Provide the [x, y] coordinate of the cell's center where the given text is located.  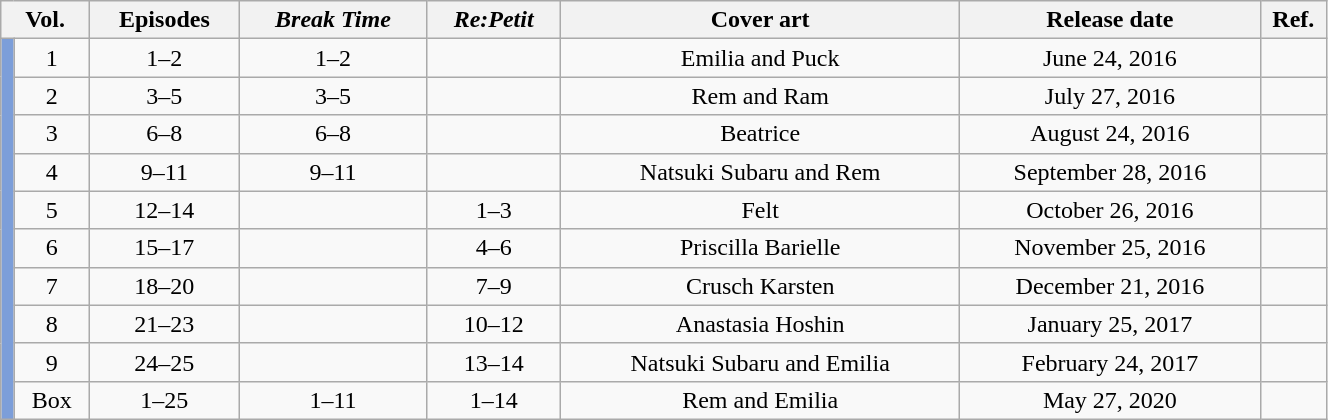
15–17 [164, 248]
1–11 [332, 400]
5 [52, 210]
1–3 [494, 210]
9 [52, 362]
Beatrice [760, 134]
24–25 [164, 362]
3 [52, 134]
2 [52, 96]
Natsuki Subaru and Emilia [760, 362]
13–14 [494, 362]
Break Time [332, 20]
Priscilla Barielle [760, 248]
June 24, 2016 [1110, 58]
1–14 [494, 400]
Ref. [1293, 20]
4–6 [494, 248]
10–12 [494, 324]
October 26, 2016 [1110, 210]
Box [52, 400]
Anastasia Hoshin [760, 324]
December 21, 2016 [1110, 286]
January 25, 2017 [1110, 324]
November 25, 2016 [1110, 248]
September 28, 2016 [1110, 172]
Rem and Emilia [760, 400]
Natsuki Subaru and Rem [760, 172]
1–25 [164, 400]
August 24, 2016 [1110, 134]
Re:Petit [494, 20]
7 [52, 286]
Crusch Karsten [760, 286]
4 [52, 172]
18–20 [164, 286]
Felt [760, 210]
8 [52, 324]
12–14 [164, 210]
Emilia and Puck [760, 58]
Rem and Ram [760, 96]
July 27, 2016 [1110, 96]
May 27, 2020 [1110, 400]
1 [52, 58]
Vol. [46, 20]
February 24, 2017 [1110, 362]
Episodes [164, 20]
21–23 [164, 324]
Release date [1110, 20]
6 [52, 248]
7–9 [494, 286]
Cover art [760, 20]
